Search for the cell housing the specified text and yield its [X, Y] center coordinate. 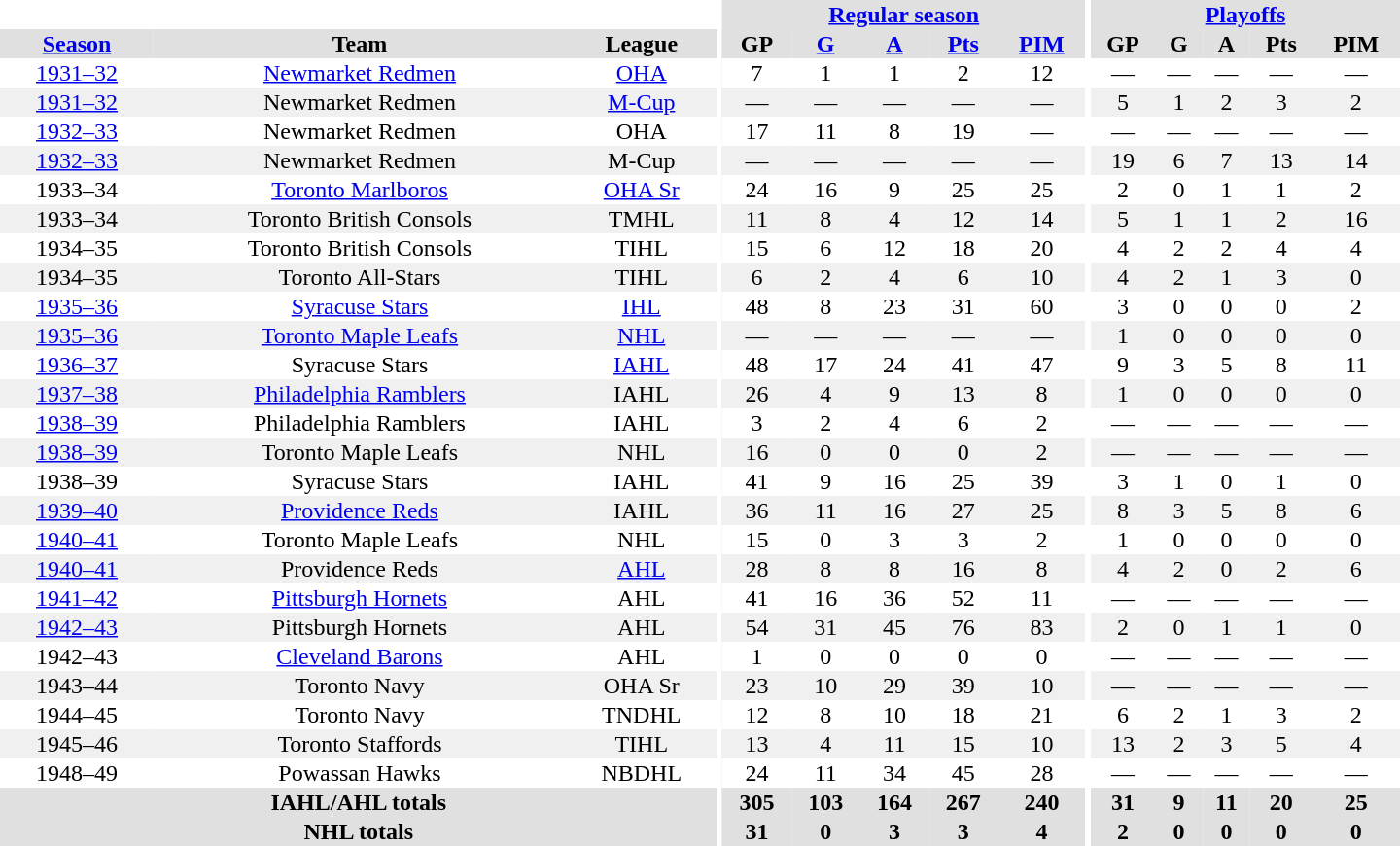
1943–44 [77, 686]
TNDHL [642, 715]
Playoffs [1245, 15]
240 [1041, 802]
Toronto Staffords [360, 744]
27 [962, 511]
Regular season [904, 15]
NBDHL [642, 773]
21 [1041, 715]
54 [756, 627]
Team [360, 44]
NHL totals [359, 831]
Cleveland Barons [360, 656]
1936–37 [77, 365]
1939–40 [77, 511]
76 [962, 627]
Toronto All-Stars [360, 277]
IHL [642, 306]
1944–45 [77, 715]
103 [826, 802]
IAHL/AHL totals [359, 802]
52 [962, 598]
164 [894, 802]
1945–46 [77, 744]
34 [894, 773]
1941–42 [77, 598]
Powassan Hawks [360, 773]
29 [894, 686]
1937–38 [77, 394]
Toronto Marlboros [360, 190]
60 [1041, 306]
1948–49 [77, 773]
83 [1041, 627]
47 [1041, 365]
League [642, 44]
26 [756, 394]
305 [756, 802]
TMHL [642, 219]
267 [962, 802]
Season [77, 44]
